Locate the cell with the specified text and output its (x, y) center coordinate. 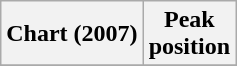
Chart (2007) (72, 34)
Peakposition (189, 34)
